Output the [X, Y] coordinate of the center of the cell containing the given text.  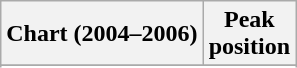
Peakposition [249, 34]
Chart (2004–2006) [102, 34]
